Detect which cell encompasses the target text, then output its [X, Y] center coordinate. 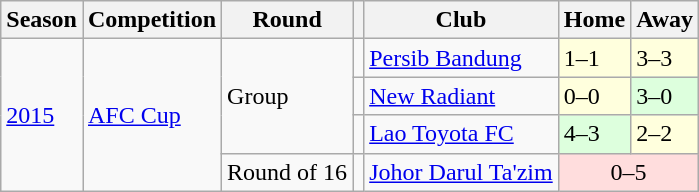
Group [288, 96]
AFC Cup [152, 115]
2–2 [665, 134]
Club [462, 20]
New Radiant [462, 96]
Home [594, 20]
0–5 [628, 172]
Competition [152, 20]
Persib Bandung [462, 58]
Johor Darul Ta'zim [462, 172]
1–1 [594, 58]
Lao Toyota FC [462, 134]
Round [288, 20]
0–0 [594, 96]
3–3 [665, 58]
2015 [42, 115]
3–0 [665, 96]
Away [665, 20]
Round of 16 [288, 172]
Season [42, 20]
4–3 [594, 134]
